Return (X, Y) of the center of cell containing provided text 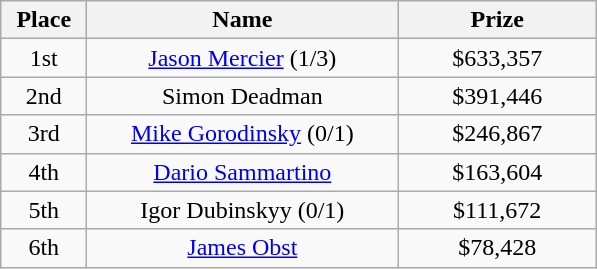
Jason Mercier (1/3) (242, 58)
5th (44, 210)
Simon Deadman (242, 96)
3rd (44, 134)
$391,446 (498, 96)
James Obst (242, 248)
Igor Dubinskyy (0/1) (242, 210)
$163,604 (498, 172)
$78,428 (498, 248)
$246,867 (498, 134)
4th (44, 172)
6th (44, 248)
$111,672 (498, 210)
Prize (498, 20)
Dario Sammartino (242, 172)
2nd (44, 96)
Mike Gorodinsky (0/1) (242, 134)
1st (44, 58)
$633,357 (498, 58)
Place (44, 20)
Name (242, 20)
